Scan for the cell matching the given text and deliver its (X, Y) coordinate at center. 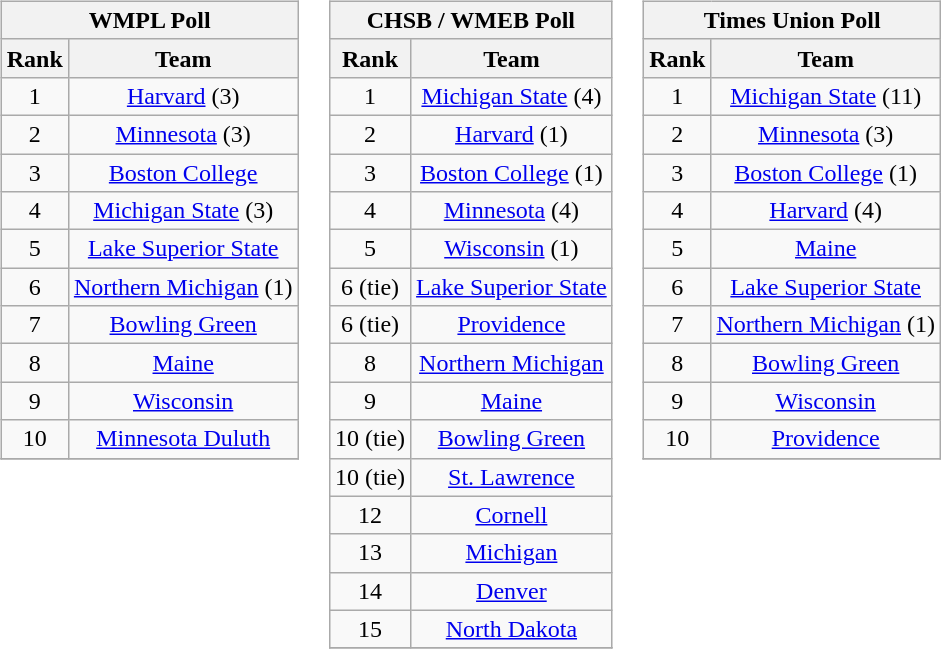
Wisconsin (1) (512, 249)
North Dakota (512, 629)
WMPL Poll (150, 20)
Boston College (183, 173)
15 (370, 629)
Minnesota Duluth (183, 439)
Times Union Poll (792, 20)
14 (370, 591)
13 (370, 553)
Michigan State (4) (512, 96)
Cornell (512, 515)
Minnesota (4) (512, 211)
CHSB / WMEB Poll (472, 20)
Michigan State (11) (826, 96)
Denver (512, 591)
Michigan (512, 553)
12 (370, 515)
Harvard (1) (512, 134)
Northern Michigan (512, 363)
Harvard (3) (183, 96)
St. Lawrence (512, 477)
Michigan State (3) (183, 211)
Harvard (4) (826, 211)
